Search for the cell housing the specified text and yield its [X, Y] center coordinate. 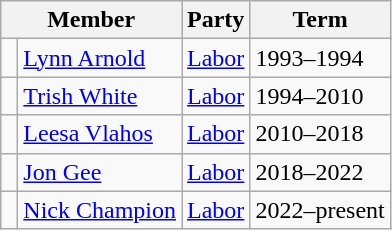
Leesa Vlahos [100, 134]
Jon Gee [100, 172]
1993–1994 [320, 58]
2010–2018 [320, 134]
Nick Champion [100, 210]
2022–present [320, 210]
Term [320, 20]
1994–2010 [320, 96]
2018–2022 [320, 172]
Trish White [100, 96]
Member [92, 20]
Party [216, 20]
Lynn Arnold [100, 58]
